Find where the given text appears and provide that cell's center as (X, Y) coordinate. 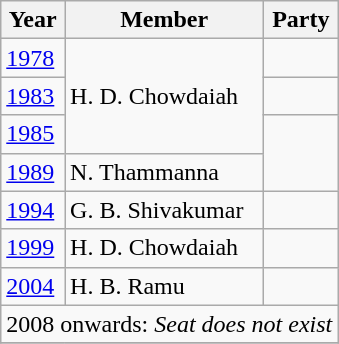
N. Thammanna (164, 172)
Party (301, 20)
Member (164, 20)
2004 (33, 286)
1978 (33, 58)
G. B. Shivakumar (164, 210)
1994 (33, 210)
H. B. Ramu (164, 286)
1989 (33, 172)
2008 onwards: Seat does not exist (170, 324)
1983 (33, 96)
Year (33, 20)
1985 (33, 134)
1999 (33, 248)
